Capture the cell that displays the provided text and extract its (X, Y) central coordinate. 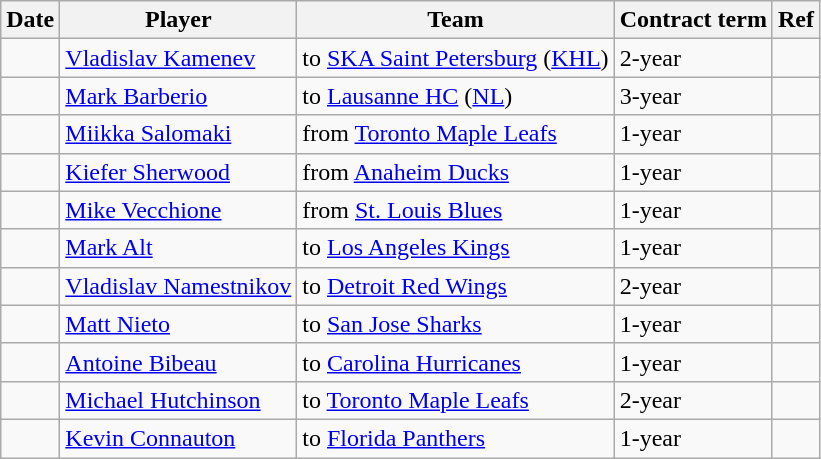
Michael Hutchinson (178, 400)
Ref (796, 20)
to Carolina Hurricanes (456, 362)
Vladislav Kamenev (178, 58)
Team (456, 20)
Mark Alt (178, 248)
Date (30, 20)
to Lausanne HC (NL) (456, 96)
Mike Vecchione (178, 210)
Contract term (693, 20)
Mark Barberio (178, 96)
to Detroit Red Wings (456, 286)
Player (178, 20)
Vladislav Namestnikov (178, 286)
3-year (693, 96)
to San Jose Sharks (456, 324)
to SKA Saint Petersburg (KHL) (456, 58)
from St. Louis Blues (456, 210)
from Toronto Maple Leafs (456, 134)
to Los Angeles Kings (456, 248)
to Florida Panthers (456, 438)
Miikka Salomaki (178, 134)
Kevin Connauton (178, 438)
Kiefer Sherwood (178, 172)
Matt Nieto (178, 324)
to Toronto Maple Leafs (456, 400)
Antoine Bibeau (178, 362)
from Anaheim Ducks (456, 172)
